Return [x, y] of the center of cell containing provided text 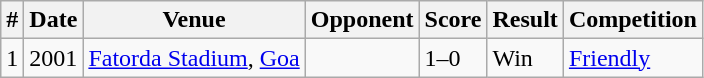
Score [453, 20]
Result [525, 20]
Competition [632, 20]
1 [12, 58]
1–0 [453, 58]
Date [54, 20]
2001 [54, 58]
Friendly [632, 58]
Venue [194, 20]
# [12, 20]
Fatorda Stadium, Goa [194, 58]
Opponent [362, 20]
Win [525, 58]
